Provide the (X, Y) coordinate of the cell's center where the given text is located.  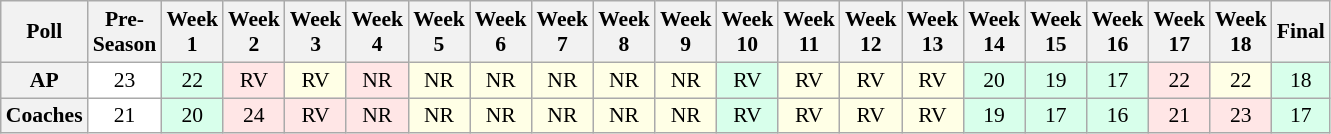
Week5 (439, 32)
Week17 (1179, 32)
Week8 (624, 32)
24 (254, 116)
Week11 (809, 32)
Final (1301, 32)
Week16 (1118, 32)
Week18 (1241, 32)
Week1 (192, 32)
AP (44, 80)
Pre-Season (125, 32)
16 (1118, 116)
18 (1301, 80)
Poll (44, 32)
Week13 (933, 32)
Week15 (1056, 32)
Week4 (377, 32)
Week3 (316, 32)
Week7 (562, 32)
Week10 (748, 32)
Week6 (501, 32)
Coaches (44, 116)
Week14 (994, 32)
Week2 (254, 32)
Week9 (686, 32)
Week12 (871, 32)
